Extract the (X, Y) coordinate from the center of the cell holding the provided text.  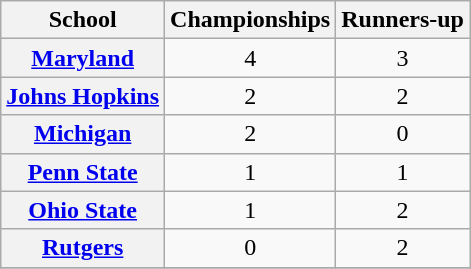
Michigan (83, 134)
School (83, 20)
Johns Hopkins (83, 96)
Ohio State (83, 210)
3 (403, 58)
Runners-up (403, 20)
Championships (250, 20)
Maryland (83, 58)
Penn State (83, 172)
4 (250, 58)
Rutgers (83, 248)
